Locate the cell with the specified text and output its (x, y) center coordinate. 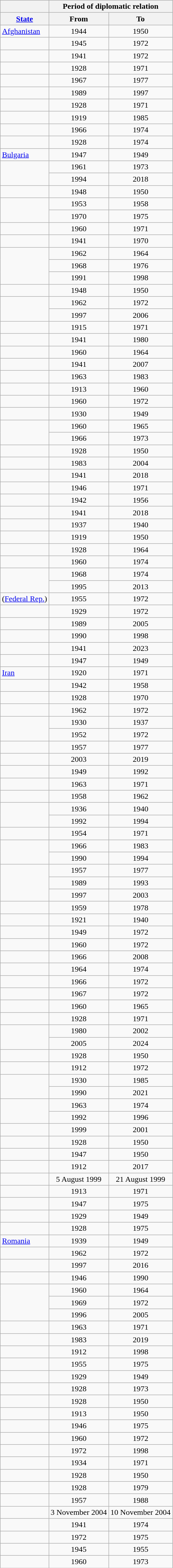
(Federal Rep.) (25, 599)
2001 (141, 1130)
1993 (141, 883)
2023 (141, 648)
2002 (141, 1031)
2007 (141, 365)
21 August 1999 (141, 1179)
1944 (79, 31)
1979 (141, 1488)
1952 (79, 735)
1936 (79, 809)
10 November 2004 (141, 1512)
1999 (79, 1130)
1956 (141, 500)
1920 (79, 673)
Bulgaria (25, 155)
1915 (79, 327)
1953 (79, 204)
2017 (141, 1167)
1934 (79, 1463)
From (79, 19)
2021 (141, 1093)
1969 (79, 1302)
State (25, 19)
5 August 1999 (79, 1179)
2024 (141, 1043)
Iran (25, 673)
3 November 2004 (79, 1512)
1921 (79, 920)
2008 (141, 957)
1978 (141, 907)
1995 (79, 587)
2004 (141, 463)
2013 (141, 587)
Romania (25, 1241)
1961 (79, 167)
1954 (79, 833)
2016 (141, 1265)
2006 (141, 315)
1988 (141, 1500)
Afghanistan (25, 31)
1976 (141, 266)
1939 (79, 1241)
To (141, 19)
1959 (79, 907)
1991 (79, 278)
Period of diplomatic relation (110, 6)
